Provide the [x, y] coordinate of the cell's center where the given text is located.  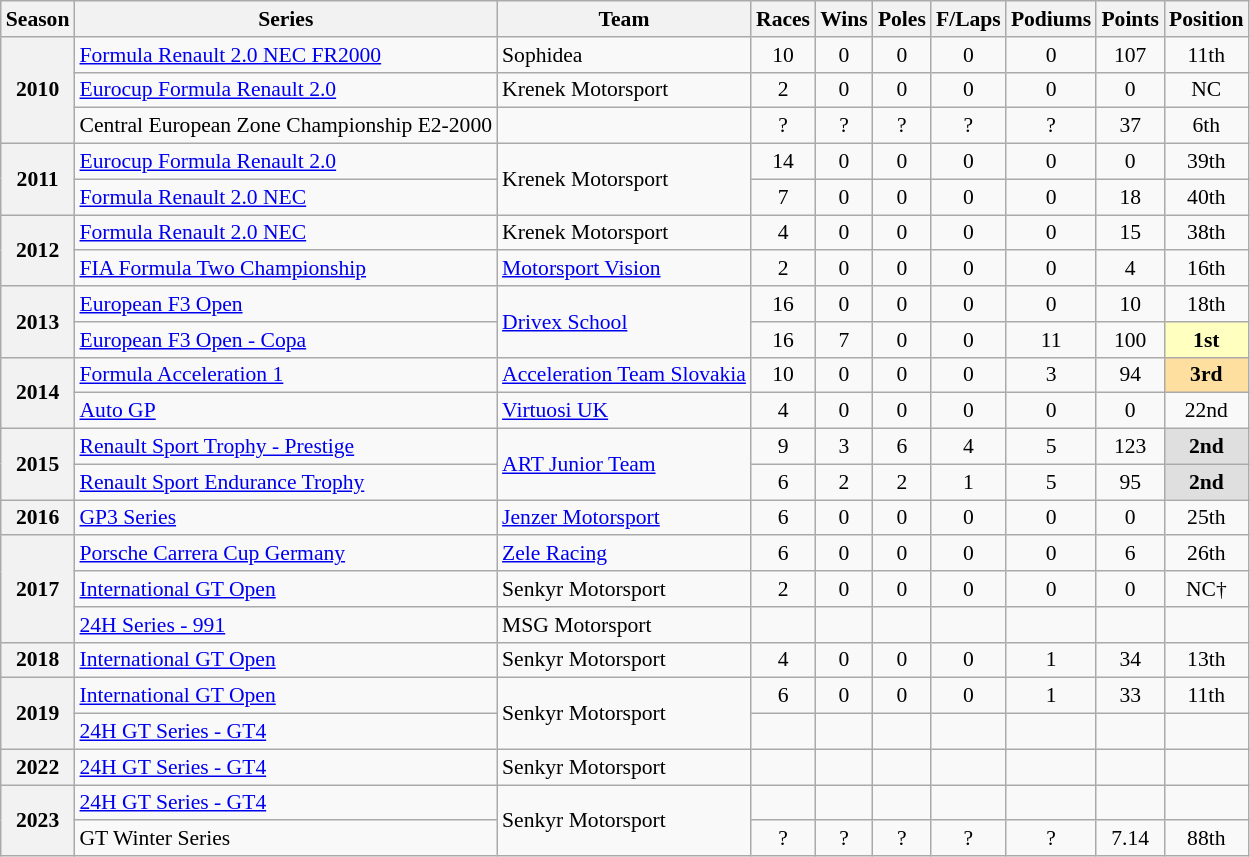
1st [1206, 340]
2019 [38, 714]
2013 [38, 322]
Wins [844, 19]
107 [1130, 55]
14 [783, 162]
2016 [38, 518]
13th [1206, 660]
2010 [38, 90]
Points [1130, 19]
2014 [38, 392]
33 [1130, 696]
38th [1206, 233]
Central European Zone Championship E2-2000 [286, 126]
25th [1206, 518]
2012 [38, 250]
3rd [1206, 375]
18 [1130, 197]
94 [1130, 375]
2017 [38, 590]
GP3 Series [286, 518]
88th [1206, 839]
24H Series - 991 [286, 625]
Series [286, 19]
F/Laps [968, 19]
2015 [38, 464]
40th [1206, 197]
Season [38, 19]
100 [1130, 340]
FIA Formula Two Championship [286, 269]
22nd [1206, 411]
Jenzer Motorsport [624, 518]
7.14 [1130, 839]
Zele Racing [624, 554]
Porsche Carrera Cup Germany [286, 554]
34 [1130, 660]
2023 [38, 820]
123 [1130, 447]
39th [1206, 162]
Drivex School [624, 322]
Renault Sport Endurance Trophy [286, 482]
ART Junior Team [624, 464]
Team [624, 19]
NC† [1206, 589]
Virtuosi UK [624, 411]
Auto GP [286, 411]
Position [1206, 19]
European F3 Open [286, 304]
MSG Motorsport [624, 625]
NC [1206, 90]
Acceleration Team Slovakia [624, 375]
6th [1206, 126]
2022 [38, 767]
Renault Sport Trophy - Prestige [286, 447]
Formula Acceleration 1 [286, 375]
Poles [902, 19]
Races [783, 19]
16th [1206, 269]
9 [783, 447]
2011 [38, 180]
26th [1206, 554]
Sophidea [624, 55]
15 [1130, 233]
95 [1130, 482]
11 [1052, 340]
2018 [38, 660]
Motorsport Vision [624, 269]
European F3 Open - Copa [286, 340]
GT Winter Series [286, 839]
Formula Renault 2.0 NEC FR2000 [286, 55]
18th [1206, 304]
Podiums [1052, 19]
37 [1130, 126]
